Locate the cell with the specified text and output its (X, Y) center coordinate. 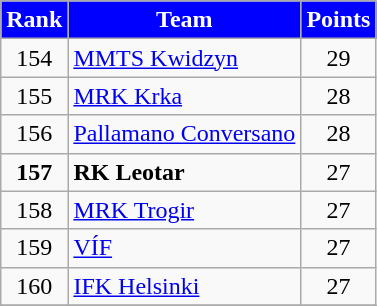
Team (184, 20)
IFK Helsinki (184, 286)
MMTS Kwidzyn (184, 58)
156 (34, 134)
157 (34, 172)
158 (34, 210)
155 (34, 96)
RK Leotar (184, 172)
Points (338, 20)
MRK Trogir (184, 210)
VÍF (184, 248)
Rank (34, 20)
Pallamano Conversano (184, 134)
MRK Krka (184, 96)
159 (34, 248)
29 (338, 58)
160 (34, 286)
154 (34, 58)
